Find where the given text appears and provide that cell's center as [X, Y] coordinate. 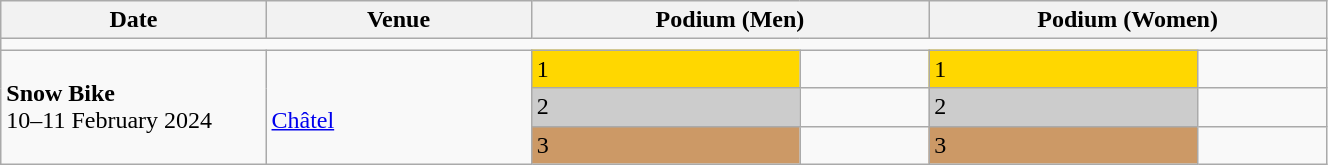
Date [134, 20]
Podium (Men) [730, 20]
Podium (Women) [1128, 20]
Venue [398, 20]
Châtel [398, 107]
Snow Bike 10–11 February 2024 [134, 107]
